Extract the [X, Y] coordinate from the center of the cell holding the provided text.  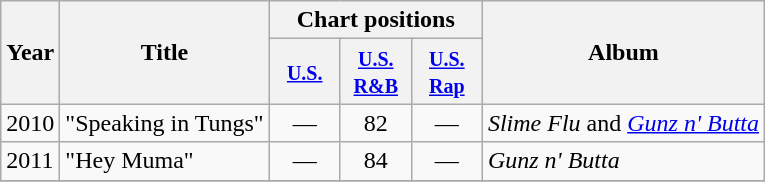
U.S. [304, 72]
84 [376, 161]
Slime Flu and Gunz n' Butta [623, 123]
U.S. Rap [446, 72]
Chart positions [376, 20]
U.S. R&B [376, 72]
2011 [30, 161]
Album [623, 52]
"Speaking in Tungs" [164, 123]
Year [30, 52]
2010 [30, 123]
Title [164, 52]
"Hey Muma" [164, 161]
82 [376, 123]
Gunz n' Butta [623, 161]
